Extract the [x, y] coordinate from the center of the cell holding the provided text.  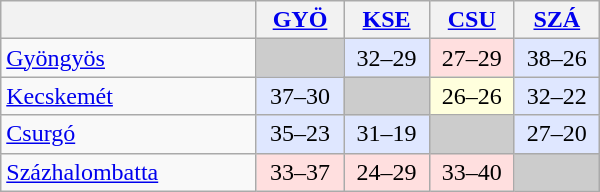
26–26 [472, 96]
32–22 [556, 96]
33–40 [472, 172]
27–20 [556, 134]
32–29 [386, 58]
KSE [386, 20]
33–37 [300, 172]
SZÁ [556, 20]
GYÖ [300, 20]
Csurgó [128, 134]
Gyöngyös [128, 58]
27–29 [472, 58]
24–29 [386, 172]
31–19 [386, 134]
38–26 [556, 58]
37–30 [300, 96]
Százhalombatta [128, 172]
35–23 [300, 134]
CSU [472, 20]
Kecskemét [128, 96]
